Return [X, Y] of the center of cell containing provided text 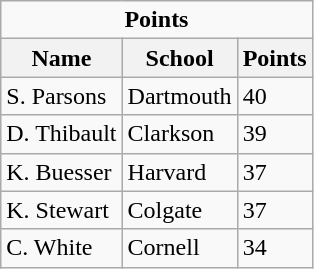
D. Thibault [62, 134]
Clarkson [180, 134]
40 [274, 96]
S. Parsons [62, 96]
K. Stewart [62, 210]
Dartmouth [180, 96]
Cornell [180, 248]
Harvard [180, 172]
K. Buesser [62, 172]
Name [62, 58]
39 [274, 134]
Colgate [180, 210]
C. White [62, 248]
34 [274, 248]
School [180, 58]
